Locate the cell with the specified text and output its [X, Y] center coordinate. 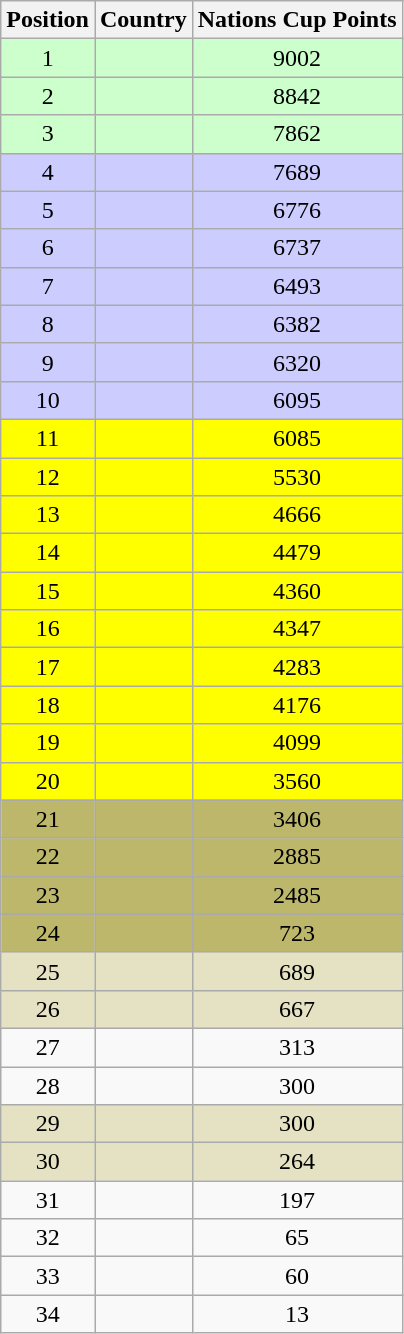
4347 [297, 629]
14 [48, 553]
27 [48, 1047]
6493 [297, 286]
34 [48, 1314]
7689 [297, 172]
21 [48, 819]
28 [48, 1085]
4283 [297, 667]
9002 [297, 58]
8 [48, 324]
313 [297, 1047]
1 [48, 58]
6776 [297, 210]
20 [48, 781]
6095 [297, 400]
25 [48, 971]
33 [48, 1276]
26 [48, 1009]
10 [48, 400]
3 [48, 134]
16 [48, 629]
15 [48, 591]
Country [143, 20]
9 [48, 362]
2485 [297, 895]
18 [48, 705]
30 [48, 1162]
723 [297, 933]
6382 [297, 324]
197 [297, 1200]
2 [48, 96]
3406 [297, 819]
4099 [297, 743]
264 [297, 1162]
24 [48, 933]
22 [48, 857]
4176 [297, 705]
5530 [297, 477]
689 [297, 971]
12 [48, 477]
7862 [297, 134]
6737 [297, 248]
667 [297, 1009]
23 [48, 895]
4666 [297, 515]
4360 [297, 591]
31 [48, 1200]
65 [297, 1238]
19 [48, 743]
3560 [297, 781]
17 [48, 667]
8842 [297, 96]
6 [48, 248]
Nations Cup Points [297, 20]
6085 [297, 438]
Position [48, 20]
6320 [297, 362]
4479 [297, 553]
4 [48, 172]
32 [48, 1238]
5 [48, 210]
2885 [297, 857]
7 [48, 286]
11 [48, 438]
60 [297, 1276]
29 [48, 1124]
